Identify which cell holds the provided text, then report its [x, y] central coordinate. 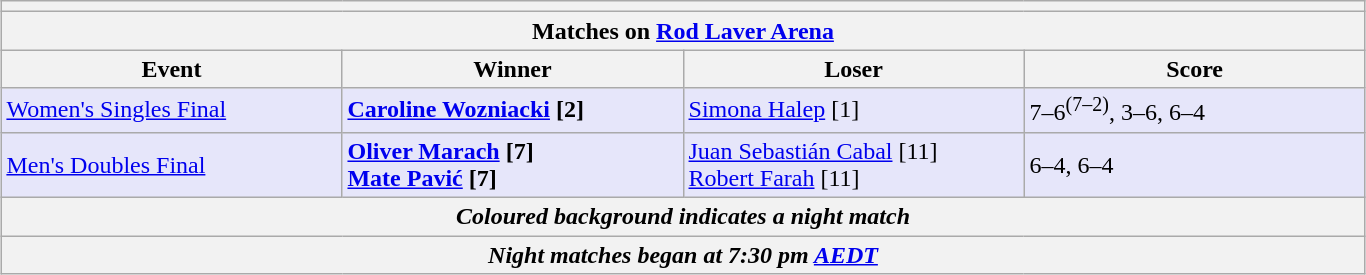
Juan Sebastián Cabal [11] Robert Farah [11] [854, 164]
Night matches began at 7:30 pm AEDT [683, 255]
Score [1194, 69]
Coloured background indicates a night match [683, 217]
Loser [854, 69]
Simona Halep [1] [854, 110]
Oliver Marach [7] Mate Pavić [7] [512, 164]
Matches on Rod Laver Arena [683, 31]
Caroline Wozniacki [2] [512, 110]
7–6(7–2), 3–6, 6–4 [1194, 110]
Winner [512, 69]
Women's Singles Final [172, 110]
Men's Doubles Final [172, 164]
Event [172, 69]
6–4, 6–4 [1194, 164]
